Search for the cell housing the specified text and yield its (X, Y) center coordinate. 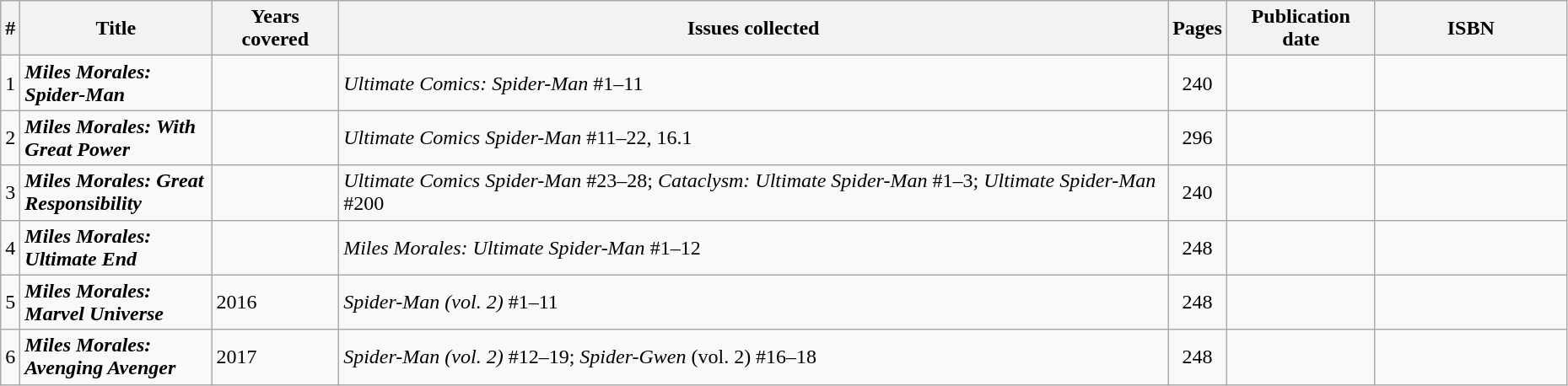
Publication date (1301, 29)
Issues collected (754, 29)
ISBN (1471, 29)
5 (10, 302)
Title (116, 29)
Spider-Man (vol. 2) #1–11 (754, 302)
Ultimate Comics: Spider-Man #1–11 (754, 83)
Miles Morales: Avenging Avenger (116, 357)
Miles Morales: Great Responsibility (116, 192)
Miles Morales: With Great Power (116, 138)
6 (10, 357)
Ultimate Comics Spider-Man #11–22, 16.1 (754, 138)
2016 (275, 302)
Miles Morales: Ultimate Spider-Man #1–12 (754, 248)
Spider-Man (vol. 2) #12–19; Spider-Gwen (vol. 2) #16–18 (754, 357)
Miles Morales: Spider-Man (116, 83)
2 (10, 138)
Miles Morales: Marvel Universe (116, 302)
1 (10, 83)
2017 (275, 357)
296 (1198, 138)
Pages (1198, 29)
3 (10, 192)
4 (10, 248)
# (10, 29)
Years covered (275, 29)
Ultimate Comics Spider-Man #23–28; Cataclysm: Ultimate Spider-Man #1–3; Ultimate Spider-Man #200 (754, 192)
Miles Morales: Ultimate End (116, 248)
